Return (x, y) of the center of cell containing provided text 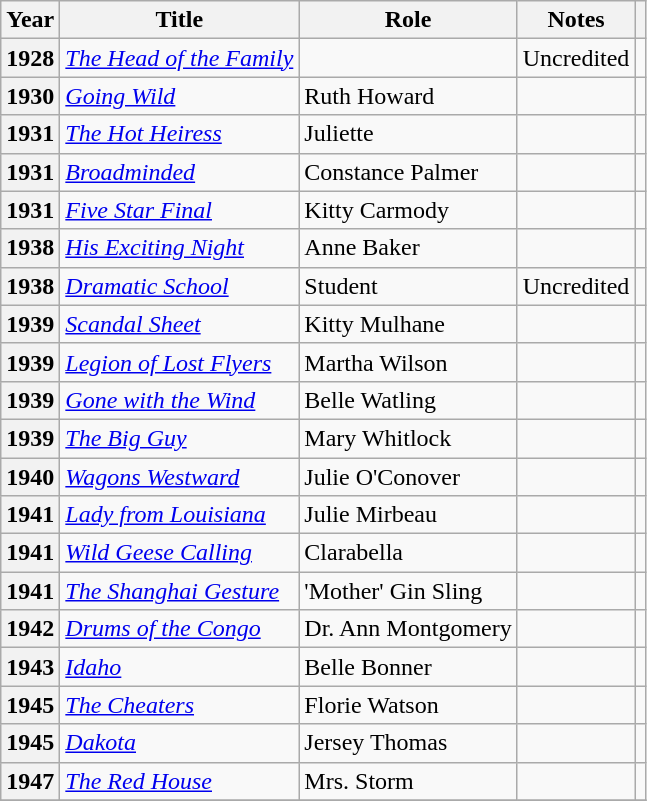
Going Wild (180, 96)
Notes (576, 20)
Belle Bonner (408, 667)
The Hot Heiress (180, 134)
Florie Watson (408, 705)
Wild Geese Calling (180, 553)
Jersey Thomas (408, 743)
1947 (30, 781)
Legion of Lost Flyers (180, 362)
Clarabella (408, 553)
Martha Wilson (408, 362)
The Big Guy (180, 438)
Anne Baker (408, 248)
Drums of the Congo (180, 629)
1943 (30, 667)
1940 (30, 477)
1942 (30, 629)
The Red House (180, 781)
Kitty Mulhane (408, 324)
Juliette (408, 134)
His Exciting Night (180, 248)
Mary Whitlock (408, 438)
Belle Watling (408, 400)
The Head of the Family (180, 58)
Role (408, 20)
Wagons Westward (180, 477)
Julie O'Conover (408, 477)
Mrs. Storm (408, 781)
Idaho (180, 667)
Ruth Howard (408, 96)
Dr. Ann Montgomery (408, 629)
1930 (30, 96)
Constance Palmer (408, 172)
Scandal Sheet (180, 324)
Lady from Louisiana (180, 515)
Julie Mirbeau (408, 515)
Dakota (180, 743)
Five Star Final (180, 210)
Dramatic School (180, 286)
Title (180, 20)
Year (30, 20)
Student (408, 286)
Kitty Carmody (408, 210)
The Shanghai Gesture (180, 591)
1928 (30, 58)
Broadminded (180, 172)
The Cheaters (180, 705)
'Mother' Gin Sling (408, 591)
Gone with the Wind (180, 400)
